Find where the given text appears and provide that cell's center as [X, Y] coordinate. 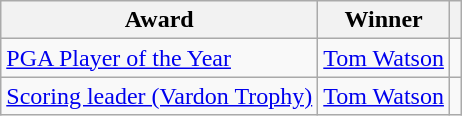
Winner [384, 20]
PGA Player of the Year [160, 58]
Scoring leader (Vardon Trophy) [160, 96]
Award [160, 20]
